For the text-containing cell, return its midpoint in (X, Y) coordinate format. 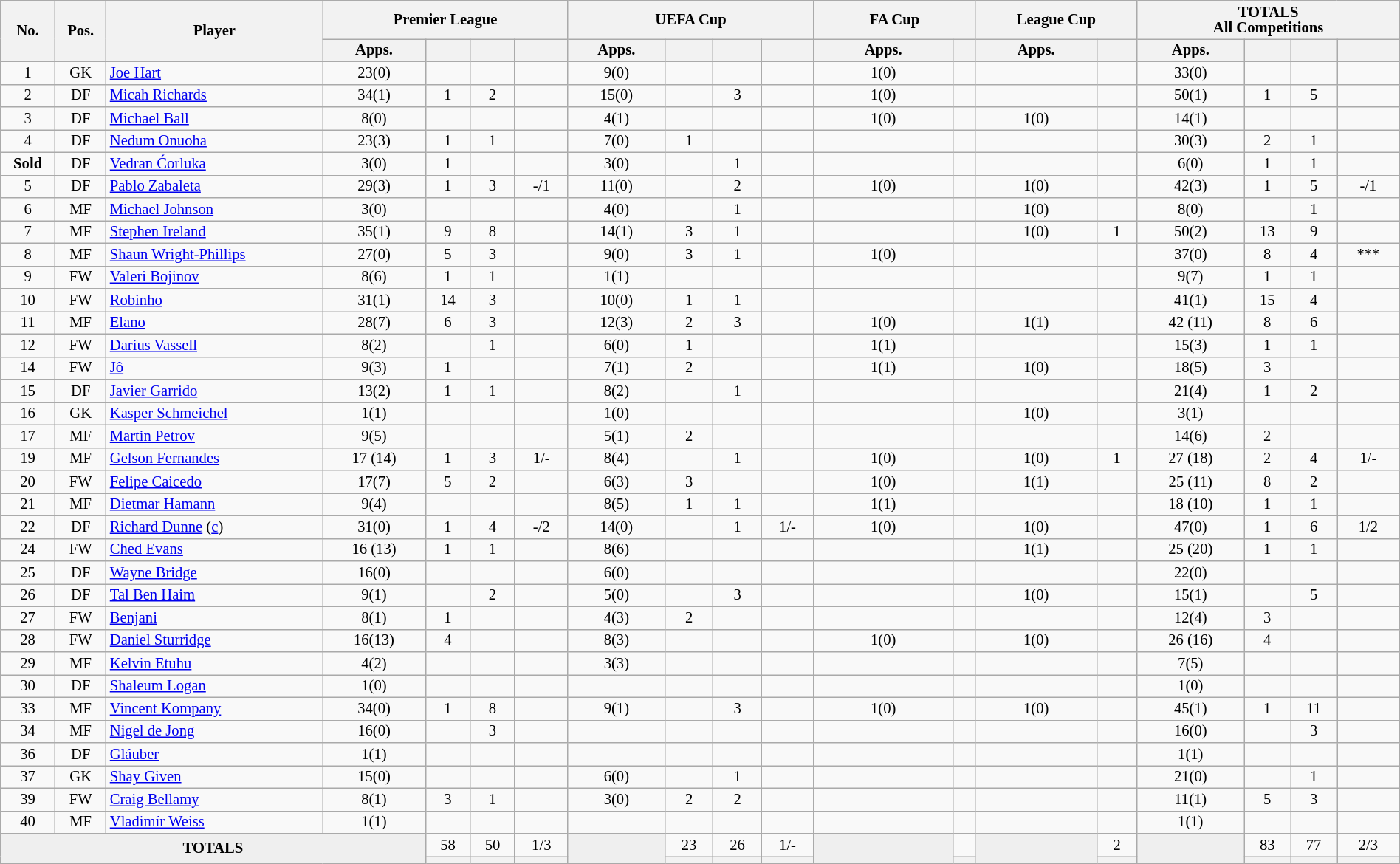
18 (10) (1190, 504)
Gelson Fernandes (214, 459)
24 (28, 549)
14(6) (1190, 436)
Felipe Caicedo (214, 481)
33(0) (1190, 72)
Pos. (81, 30)
17 (28, 436)
50 (493, 845)
Ched Evans (214, 549)
16 (28, 414)
20 (28, 481)
TOTALS (213, 848)
-/2 (541, 527)
Nedum Onuoha (214, 140)
22(0) (1190, 573)
25 (28, 573)
Joe Hart (214, 72)
Sold (28, 164)
21 (28, 504)
Daniel Sturridge (214, 641)
Micah Richards (214, 96)
31(0) (374, 527)
7 (28, 232)
5(0) (616, 595)
25 (20) (1190, 549)
21(4) (1190, 391)
83 (1267, 845)
Shaun Wright-Phillips (214, 254)
3(3) (616, 663)
14(0) (616, 527)
19 (28, 459)
4(1) (616, 118)
50(2) (1190, 232)
34(0) (374, 709)
6(3) (616, 481)
9(4) (374, 504)
29(3) (374, 186)
11(0) (616, 186)
7(5) (1190, 663)
*** (1369, 254)
Vincent Kompany (214, 709)
No. (28, 30)
10 (28, 300)
9(3) (374, 368)
28 (28, 641)
16 (13) (374, 549)
3(1) (1190, 414)
13 (1267, 232)
42(3) (1190, 186)
28(7) (374, 322)
42 (11) (1190, 322)
9(7) (1190, 278)
58 (447, 845)
47(0) (1190, 527)
5(1) (616, 436)
45(1) (1190, 709)
33 (28, 709)
Darius Vassell (214, 346)
11(1) (1190, 799)
FA Cup (895, 19)
Wayne Bridge (214, 573)
Michael Johnson (214, 210)
8(3) (616, 641)
Elano (214, 322)
21(0) (1190, 777)
Vedran Ćorluka (214, 164)
Tal Ben Haim (214, 595)
41(1) (1190, 300)
30(3) (1190, 140)
Shay Given (214, 777)
8(4) (616, 459)
Gláuber (214, 755)
34(1) (374, 96)
Pablo Zabaleta (214, 186)
15(3) (1190, 346)
Vladimír Weiss (214, 823)
7(0) (616, 140)
Javier Garrido (214, 391)
Shaleum Logan (214, 685)
Player (214, 30)
Premier League (445, 19)
25 (11) (1190, 481)
23 (688, 845)
Nigel de Jong (214, 731)
35(1) (374, 232)
31(1) (374, 300)
37 (28, 777)
13(2) (374, 391)
39 (28, 799)
Benjani (214, 617)
27 (18) (1190, 459)
12(3) (616, 322)
8(5) (616, 504)
4(0) (616, 210)
7(1) (616, 368)
15(1) (1190, 595)
4(3) (616, 617)
30 (28, 685)
50(1) (1190, 96)
26 (16) (1190, 641)
12 (28, 346)
36 (28, 755)
4(2) (374, 663)
Richard Dunne (c) (214, 527)
Dietmar Hamann (214, 504)
23(3) (374, 140)
77 (1314, 845)
UEFA Cup (690, 19)
1/2 (1369, 527)
40 (28, 823)
10(0) (616, 300)
Martin Petrov (214, 436)
Kasper Schmeichel (214, 414)
Craig Bellamy (214, 799)
Robinho (214, 300)
League Cup (1056, 19)
Michael Ball (214, 118)
22 (28, 527)
23(0) (374, 72)
2/3 (1369, 845)
17 (14) (374, 459)
TOTALSAll Competitions (1269, 19)
Kelvin Etuhu (214, 663)
37(0) (1190, 254)
Valeri Bojinov (214, 278)
27(0) (374, 254)
34 (28, 731)
1/3 (541, 845)
27 (28, 617)
18(5) (1190, 368)
17(7) (374, 481)
12(4) (1190, 617)
9(5) (374, 436)
16(13) (374, 641)
Stephen Ireland (214, 232)
29 (28, 663)
Jô (214, 368)
